Find where the given text appears and provide that cell's center as (x, y) coordinate. 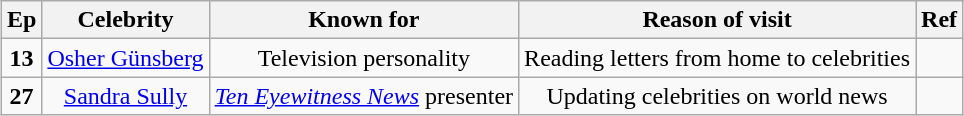
Ep (21, 20)
Ref (940, 20)
Television personality (364, 58)
Reading letters from home to celebrities (718, 58)
27 (21, 96)
Updating celebrities on world news (718, 96)
Sandra Sully (126, 96)
Ten Eyewitness News presenter (364, 96)
Celebrity (126, 20)
13 (21, 58)
Reason of visit (718, 20)
Osher Günsberg (126, 58)
Known for (364, 20)
